Detect which cell encompasses the target text, then output its (X, Y) center coordinate. 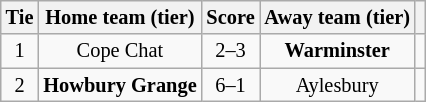
1 (20, 51)
Away team (tier) (338, 17)
Cope Chat (120, 51)
Howbury Grange (120, 85)
2–3 (231, 51)
Tie (20, 17)
Aylesbury (338, 85)
2 (20, 85)
Warminster (338, 51)
6–1 (231, 85)
Home team (tier) (120, 17)
Score (231, 17)
